Pinpoint the cell where the given text exists, returning its (X, Y) midpoint coordinate. 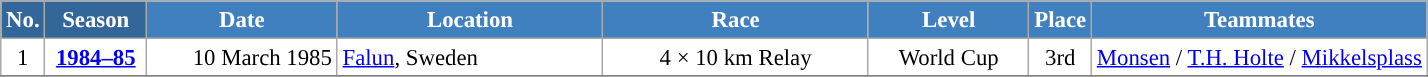
10 March 1985 (242, 58)
World Cup (948, 58)
Date (242, 20)
Location (470, 20)
Level (948, 20)
4 × 10 km Relay (736, 58)
Race (736, 20)
3rd (1060, 58)
Teammates (1259, 20)
Falun, Sweden (470, 58)
Monsen / T.H. Holte / Mikkelsplass (1259, 58)
1 (23, 58)
1984–85 (96, 58)
Place (1060, 20)
Season (96, 20)
No. (23, 20)
